Locate the cell with the specified text and output its (x, y) center coordinate. 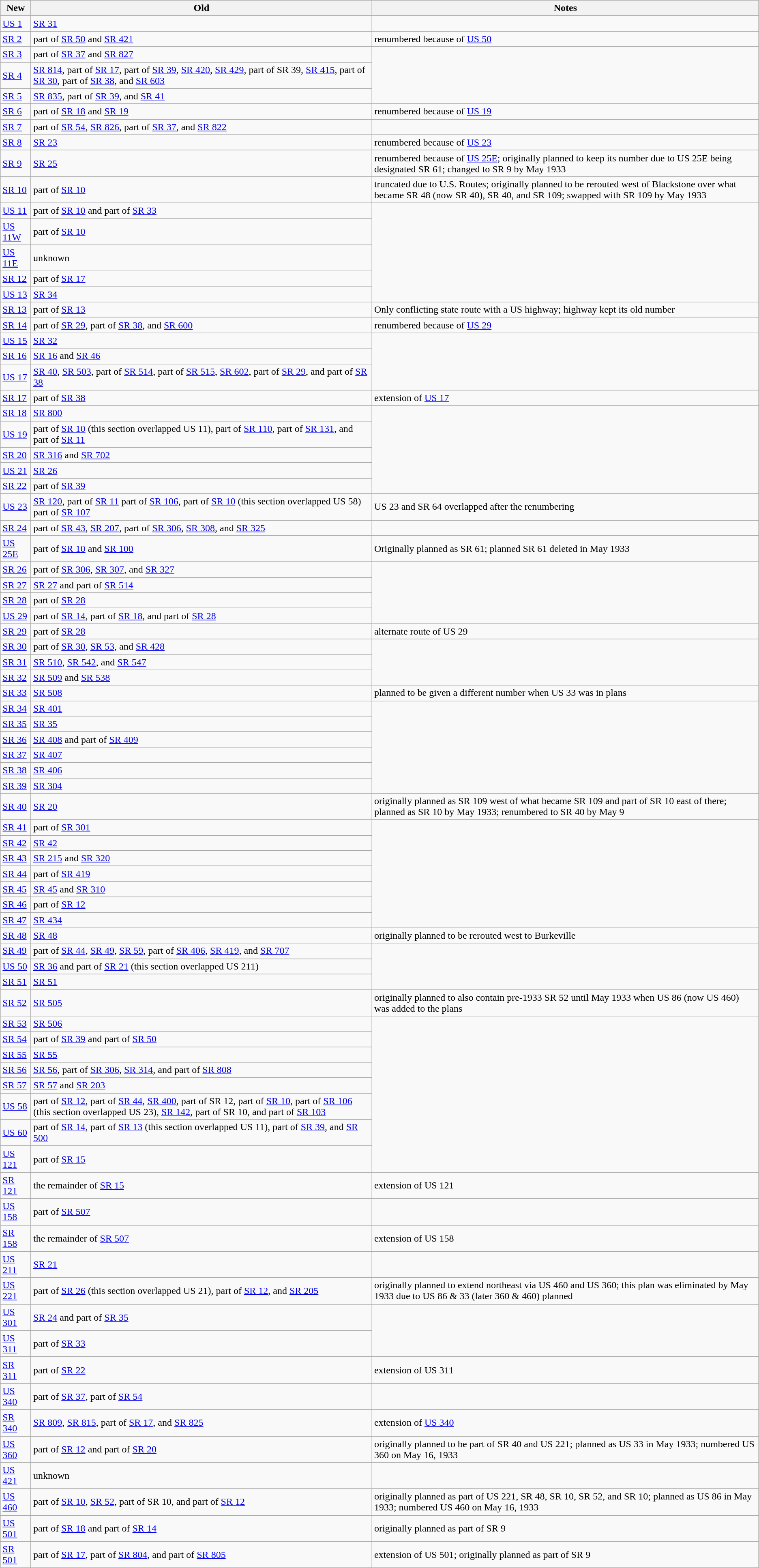
SR 47 (16, 920)
part of SR 29, part of SR 38, and SR 600 (201, 325)
US 19 (16, 434)
SR 45 and SR 310 (201, 889)
SR 158 (16, 1238)
SR 508 (201, 693)
Only conflicting state route with a US highway; highway kept its old number (565, 310)
SR 215 and SR 320 (201, 858)
US 23 (16, 507)
part of SR 18 and part of SR 14 (201, 1529)
SR 16 and SR 46 (201, 356)
renumbered because of US 25E; originally planned to keep its number due to US 25E being designated SR 61; changed to SR 9 by May 1933 (565, 163)
part of SR 15 (201, 1159)
Old (201, 8)
the remainder of SR 507 (201, 1238)
SR 56, part of SR 306, SR 314, and part of SR 808 (201, 1070)
SR 14 (16, 325)
SR 814, part of SR 17, part of SR 39, SR 420, SR 429, part of SR 39, SR 415, part of SR 30, part of SR 38, and SR 603 (201, 75)
SR 2 (16, 39)
SR 30 (16, 647)
SR 800 (201, 413)
originally planned as SR 109 west of what became SR 109 and part of SR 10 east of there; planned as SR 10 by May 1933; renumbered to SR 40 by May 9 (565, 807)
part of SR 33 (201, 1344)
planned to be given a different number when US 33 was in plans (565, 693)
Notes (565, 8)
US 301 (16, 1317)
part of SR 10 and SR 100 (201, 549)
SR 401 (201, 708)
part of SR 10 (this section overlapped US 11), part of SR 110, part of SR 131, and part of SR 11 (201, 434)
SR 4 (16, 75)
SR 406 (201, 770)
SR 38 (16, 770)
originally planned to be part of SR 40 and US 221; planned as US 33 in May 1933; numbered US 360 on May 16, 1933 (565, 1449)
SR 57 (16, 1085)
part of SR 39 (201, 486)
part of SR 301 (201, 828)
part of SR 306, SR 307, and SR 327 (201, 570)
part of SR 44, SR 49, SR 59, part of SR 406, SR 419, and SR 707 (201, 951)
SR 340 (16, 1422)
SR 407 (201, 755)
SR 40 (16, 807)
SR 27 and part of SR 514 (201, 585)
part of SR 22 (201, 1370)
SR 44 (16, 874)
SR 39 (16, 785)
SR 45 (16, 889)
part of SR 419 (201, 874)
SR 52 (16, 1002)
SR 10 (16, 190)
part of SR 43, SR 207, part of SR 306, SR 308, and SR 325 (201, 528)
part of SR 26 (this section overlapped US 21), part of SR 12, and SR 205 (201, 1291)
SR 8 (16, 142)
SR 22 (16, 486)
part of SR 17 (201, 279)
SR 3 (16, 54)
SR 316 and SR 702 (201, 455)
SR 21 (201, 1264)
part of SR 17, part of SR 804, and part of SR 805 (201, 1555)
US 421 (16, 1476)
SR 501 (16, 1555)
SR 46 (16, 905)
US 21 (16, 470)
renumbered because of US 19 (565, 112)
part of SR 10 and part of SR 33 (201, 210)
part of SR 14, part of SR 18, and part of SR 28 (201, 616)
originally planned to extend northeast via US 460 and US 360; this plan was eliminated by May 1933 due to US 86 & 33 (later 360 & 460) planned (565, 1291)
Originally planned as SR 61; planned SR 61 deleted in May 1933 (565, 549)
SR 18 (16, 413)
SR 835, part of SR 39, and SR 41 (201, 96)
extension of US 17 (565, 398)
part of SR 38 (201, 398)
US 29 (16, 616)
originally planned to be rerouted west to Burkeville (565, 935)
US 50 (16, 966)
part of SR 54, SR 826, part of SR 37, and SR 822 (201, 127)
SR 43 (16, 858)
SR 28 (16, 601)
SR 29 (16, 631)
SR 54 (16, 1039)
SR 506 (201, 1023)
SR 49 (16, 951)
part of SR 10, SR 52, part of SR 10, and part of SR 12 (201, 1502)
SR 16 (16, 356)
the remainder of SR 15 (201, 1186)
US 25E (16, 549)
SR 510, SR 542, and SR 547 (201, 662)
SR 12 (16, 279)
SR 41 (16, 828)
SR 27 (16, 585)
extension of US 158 (565, 1238)
US 60 (16, 1133)
SR 509 and SR 538 (201, 678)
extension of US 501; originally planned as part of SR 9 (565, 1555)
US 17 (16, 377)
SR 7 (16, 127)
part of SR 30, SR 53, and SR 428 (201, 647)
US 15 (16, 341)
SR 121 (16, 1186)
SR 311 (16, 1370)
SR 304 (201, 785)
New (16, 8)
US 11W (16, 231)
part of SR 12 and part of SR 20 (201, 1449)
SR 408 and part of SR 409 (201, 739)
part of SR 37 and SR 827 (201, 54)
part of SR 18 and SR 19 (201, 112)
US 23 and SR 64 overlapped after the renumbering (565, 507)
US 1 (16, 24)
part of SR 12 (201, 905)
SR 23 (201, 142)
SR 17 (16, 398)
originally planned as part of SR 9 (565, 1529)
extension of US 340 (565, 1422)
US 340 (16, 1396)
US 211 (16, 1264)
SR 505 (201, 1002)
originally planned as part of US 221, SR 48, SR 10, SR 52, and SR 10; planned as US 86 in May 1933; numbered US 460 on May 16, 1933 (565, 1502)
SR 56 (16, 1070)
SR 53 (16, 1023)
US 311 (16, 1344)
US 360 (16, 1449)
renumbered because of US 50 (565, 39)
SR 809, SR 815, part of SR 17, and SR 825 (201, 1422)
US 121 (16, 1159)
renumbered because of US 23 (565, 142)
part of SR 37, part of SR 54 (201, 1396)
SR 13 (16, 310)
part of SR 13 (201, 310)
SR 120, part of SR 11 part of SR 106, part of SR 10 (this section overlapped US 58) part of SR 107 (201, 507)
US 221 (16, 1291)
extension of US 311 (565, 1370)
SR 24 (16, 528)
SR 40, SR 503, part of SR 514, part of SR 515, SR 602, part of SR 29, and part of SR 38 (201, 377)
US 158 (16, 1212)
part of SR 50 and SR 421 (201, 39)
US 11 (16, 210)
originally planned to also contain pre-1933 SR 52 until May 1933 when US 86 (now US 460) was added to the plans (565, 1002)
US 13 (16, 294)
part of SR 507 (201, 1212)
SR 57 and SR 203 (201, 1085)
SR 434 (201, 920)
part of SR 14, part of SR 13 (this section overlapped US 11), part of SR 39, and SR 500 (201, 1133)
US 501 (16, 1529)
extension of US 121 (565, 1186)
part of SR 39 and part of SR 50 (201, 1039)
US 460 (16, 1502)
renumbered because of US 29 (565, 325)
SR 37 (16, 755)
SR 33 (16, 693)
SR 6 (16, 112)
US 11E (16, 258)
SR 36 and part of SR 21 (this section overlapped US 211) (201, 966)
SR 5 (16, 96)
SR 9 (16, 163)
alternate route of US 29 (565, 631)
SR 25 (201, 163)
SR 36 (16, 739)
SR 24 and part of SR 35 (201, 1317)
US 58 (16, 1106)
